Determine the (x, y) coordinate at the center of the cell enclosing the given text.  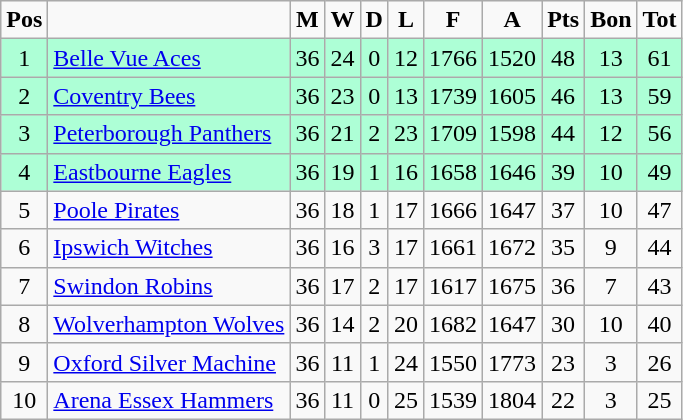
20 (406, 324)
1766 (452, 58)
Pos (24, 20)
1672 (512, 248)
1539 (452, 400)
56 (660, 134)
1598 (512, 134)
1520 (512, 58)
Tot (660, 20)
F (452, 20)
43 (660, 286)
39 (564, 172)
21 (342, 134)
D (374, 20)
1605 (512, 96)
19 (342, 172)
Bon (611, 20)
4 (24, 172)
61 (660, 58)
Wolverhampton Wolves (169, 324)
Peterborough Panthers (169, 134)
37 (564, 210)
Pts (564, 20)
47 (660, 210)
W (342, 20)
Poole Pirates (169, 210)
48 (564, 58)
1682 (452, 324)
59 (660, 96)
Swindon Robins (169, 286)
Arena Essex Hammers (169, 400)
Ipswich Witches (169, 248)
Coventry Bees (169, 96)
A (512, 20)
1617 (452, 286)
1658 (452, 172)
Oxford Silver Machine (169, 362)
1739 (452, 96)
30 (564, 324)
1675 (512, 286)
1709 (452, 134)
46 (564, 96)
1550 (452, 362)
1666 (452, 210)
1804 (512, 400)
8 (24, 324)
49 (660, 172)
35 (564, 248)
6 (24, 248)
5 (24, 210)
22 (564, 400)
M (308, 20)
1646 (512, 172)
14 (342, 324)
1773 (512, 362)
26 (660, 362)
Belle Vue Aces (169, 58)
40 (660, 324)
L (406, 20)
Eastbourne Eagles (169, 172)
1661 (452, 248)
18 (342, 210)
